Scan for the cell matching the given text and deliver its (X, Y) coordinate at center. 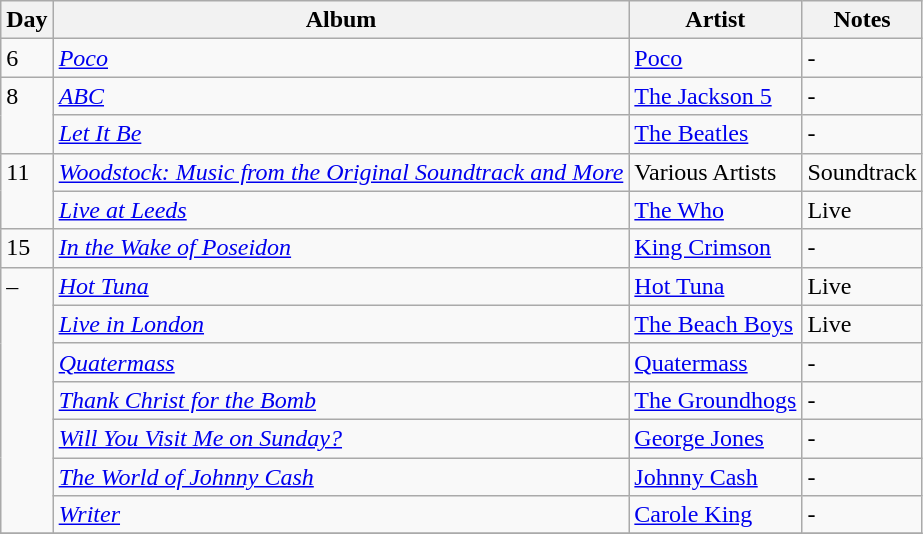
Various Artists (716, 172)
Artist (716, 20)
The Groundhogs (716, 400)
In the Wake of Poseidon (341, 248)
Thank Christ for the Bomb (341, 400)
Will You Visit Me on Sunday? (341, 438)
Let It Be (341, 134)
Album (341, 20)
Woodstock: Music from the Original Soundtrack and More (341, 172)
Notes (862, 20)
Writer (341, 515)
King Crimson (716, 248)
Day (27, 20)
8 (27, 115)
– (27, 400)
Soundtrack (862, 172)
Live in London (341, 324)
The Beach Boys (716, 324)
The Jackson 5 (716, 96)
11 (27, 191)
The Who (716, 210)
The Beatles (716, 134)
Carole King (716, 515)
6 (27, 58)
George Jones (716, 438)
Live at Leeds (341, 210)
Johnny Cash (716, 477)
ABC (341, 96)
15 (27, 248)
The World of Johnny Cash (341, 477)
